Capture the cell that displays the provided text and extract its [x, y] central coordinate. 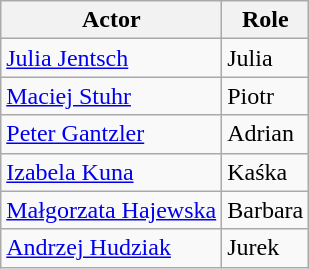
Piotr [266, 96]
Maciej Stuhr [112, 96]
Julia Jentsch [112, 58]
Peter Gantzler [112, 134]
Adrian [266, 134]
Izabela Kuna [112, 172]
Role [266, 20]
Kaśka [266, 172]
Małgorzata Hajewska [112, 210]
Andrzej Hudziak [112, 248]
Actor [112, 20]
Jurek [266, 248]
Barbara [266, 210]
Julia [266, 58]
